Capture the cell that displays the provided text and extract its [X, Y] central coordinate. 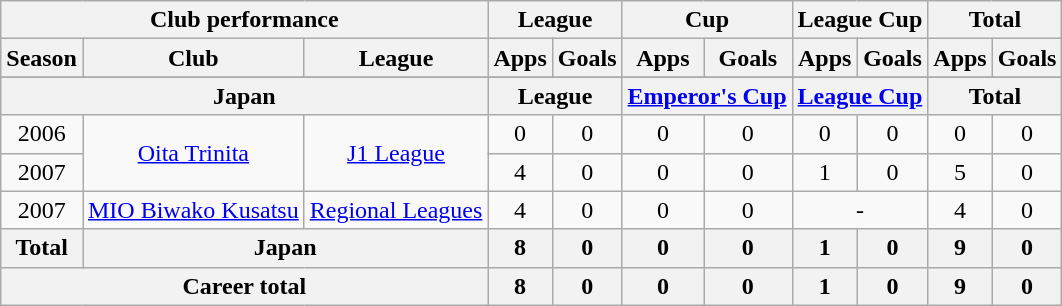
5 [960, 172]
Cup [707, 20]
- [860, 210]
Oita Trinita [193, 153]
Club performance [244, 20]
Emperor's Cup [707, 96]
MIO Biwako Kusatsu [193, 210]
2006 [42, 134]
Club [193, 58]
Season [42, 58]
Regional Leagues [396, 210]
J1 League [396, 153]
Career total [244, 286]
